For the text-containing cell, return its midpoint in [X, Y] coordinate format. 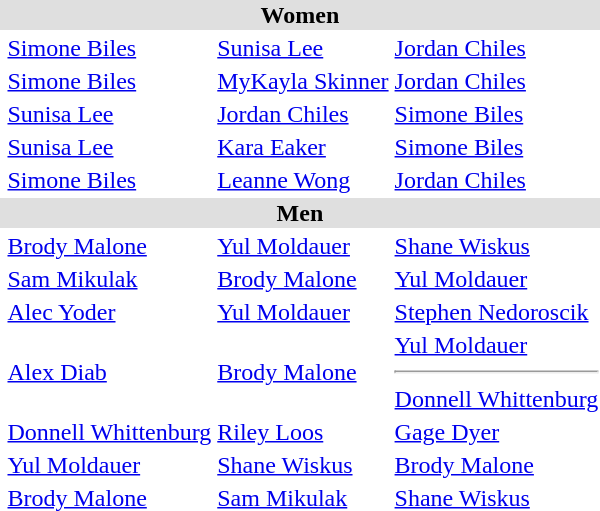
Women [300, 15]
MyKayla Skinner [303, 81]
Men [300, 213]
Stephen Nedoroscik [496, 312]
Yul MoldauerDonnell Whittenburg [496, 372]
Gage Dyer [496, 432]
Riley Loos [303, 432]
Kara Eaker [303, 147]
Leanne Wong [303, 180]
Alec Yoder [110, 312]
Donnell Whittenburg [110, 432]
Sam Mikulak [110, 279]
Alex Diab [110, 372]
